From the cell containing the given text, extract its center point as (X, Y) coordinate. 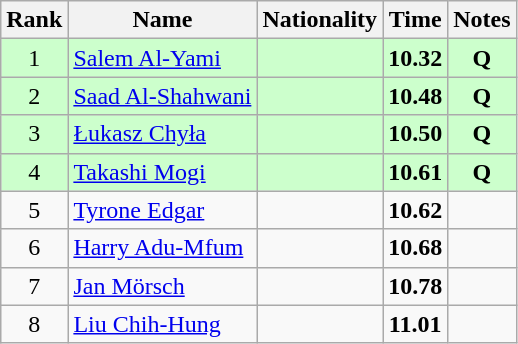
4 (34, 172)
Harry Adu-Mfum (162, 248)
5 (34, 210)
10.68 (416, 248)
Rank (34, 20)
10.61 (416, 172)
Nationality (320, 20)
Saad Al-Shahwani (162, 96)
3 (34, 134)
Liu Chih-Hung (162, 324)
Jan Mörsch (162, 286)
8 (34, 324)
Name (162, 20)
10.32 (416, 58)
10.50 (416, 134)
2 (34, 96)
Tyrone Edgar (162, 210)
10.78 (416, 286)
Takashi Mogi (162, 172)
10.48 (416, 96)
Łukasz Chyła (162, 134)
6 (34, 248)
11.01 (416, 324)
10.62 (416, 210)
Time (416, 20)
Salem Al-Yami (162, 58)
Notes (482, 20)
1 (34, 58)
7 (34, 286)
